Locate the cell with the specified text and output its [x, y] center coordinate. 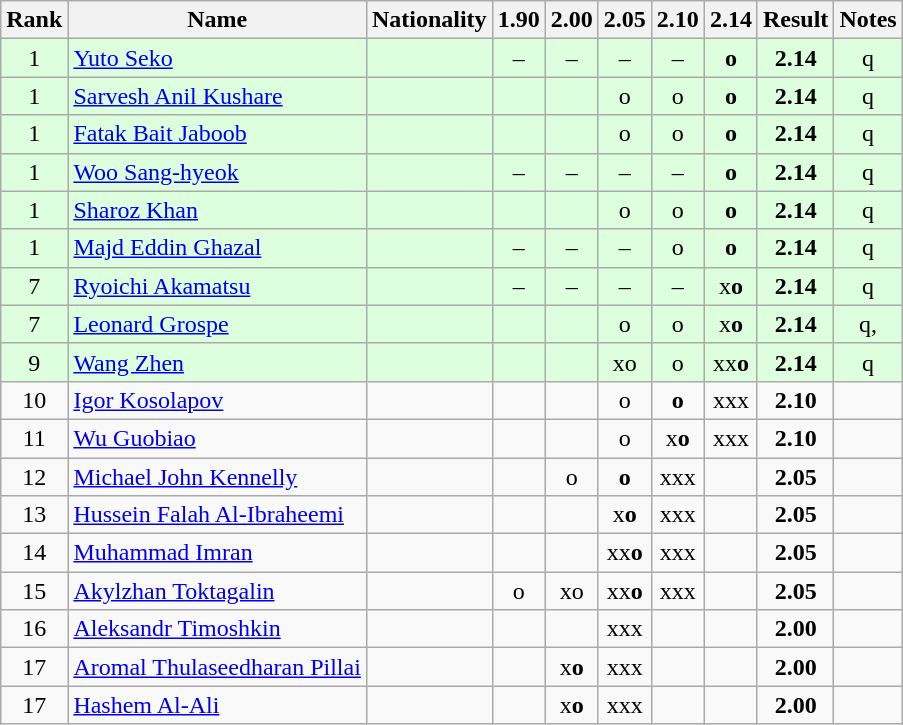
Woo Sang-hyeok [218, 172]
Akylzhan Toktagalin [218, 591]
Nationality [429, 20]
1.90 [518, 20]
Igor Kosolapov [218, 400]
10 [34, 400]
13 [34, 515]
15 [34, 591]
Aromal Thulaseedharan Pillai [218, 667]
Aleksandr Timoshkin [218, 629]
q, [868, 324]
Notes [868, 20]
Fatak Bait Jaboob [218, 134]
11 [34, 438]
Wu Guobiao [218, 438]
Sarvesh Anil Kushare [218, 96]
Leonard Grospe [218, 324]
Wang Zhen [218, 362]
Hussein Falah Al-Ibraheemi [218, 515]
Majd Eddin Ghazal [218, 248]
Name [218, 20]
Rank [34, 20]
16 [34, 629]
Michael John Kennelly [218, 477]
Result [795, 20]
Hashem Al-Ali [218, 705]
9 [34, 362]
Ryoichi Akamatsu [218, 286]
Sharoz Khan [218, 210]
Yuto Seko [218, 58]
14 [34, 553]
12 [34, 477]
Muhammad Imran [218, 553]
